Capture the cell that displays the provided text and extract its (X, Y) central coordinate. 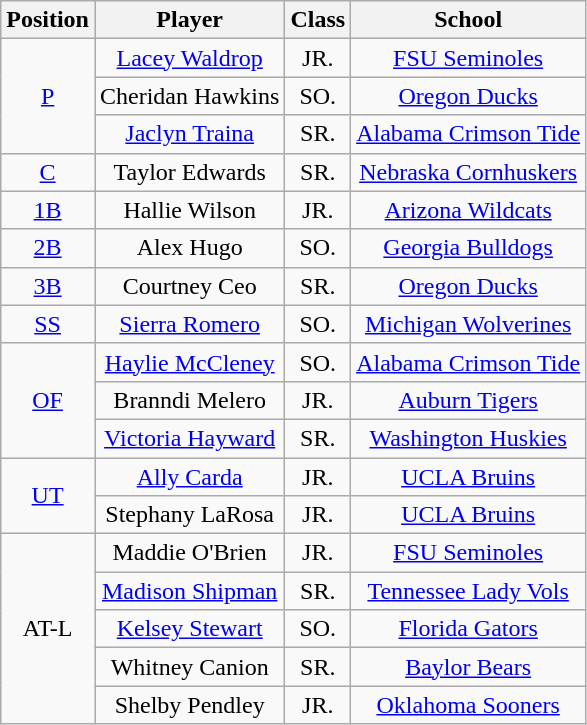
Arizona Wildcats (468, 210)
Florida Gators (468, 629)
Position (48, 20)
Baylor Bears (468, 667)
Player (189, 20)
AT-L (48, 629)
School (468, 20)
Sierra Romero (189, 324)
Whitney Canion (189, 667)
OF (48, 400)
Cheridan Hawkins (189, 96)
Michigan Wolverines (468, 324)
Courtney Ceo (189, 286)
Oklahoma Sooners (468, 705)
Shelby Pendley (189, 705)
Ally Carda (189, 477)
P (48, 96)
Nebraska Cornhuskers (468, 172)
Victoria Hayward (189, 438)
Class (318, 20)
Hallie Wilson (189, 210)
C (48, 172)
Haylie McCleney (189, 362)
3B (48, 286)
Stephany LaRosa (189, 515)
Maddie O'Brien (189, 553)
Madison Shipman (189, 591)
Alex Hugo (189, 248)
UT (48, 496)
Washington Huskies (468, 438)
1B (48, 210)
Kelsey Stewart (189, 629)
Lacey Waldrop (189, 58)
2B (48, 248)
Auburn Tigers (468, 400)
Taylor Edwards (189, 172)
Jaclyn Traina (189, 134)
Georgia Bulldogs (468, 248)
Branndi Melero (189, 400)
Tennessee Lady Vols (468, 591)
SS (48, 324)
